For the text-containing cell, return its midpoint in (X, Y) coordinate format. 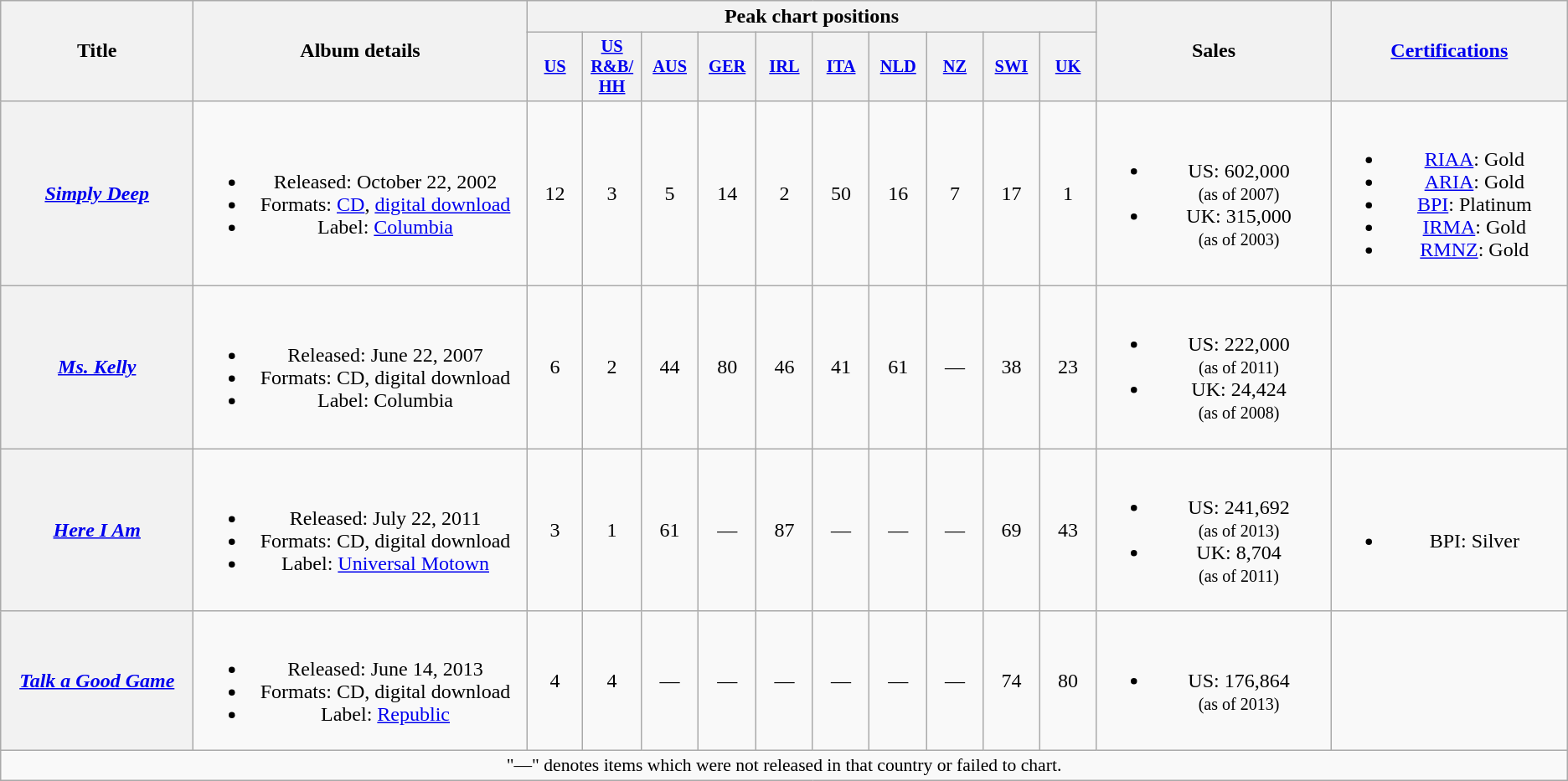
Here I Am (97, 530)
US (554, 67)
23 (1069, 367)
Released: July 22, 2011Formats: CD, digital downloadLabel: Universal Motown (360, 530)
"—" denotes items which were not released in that country or failed to chart. (784, 766)
14 (727, 193)
Released: June 14, 2013Formats: CD, digital downloadLabel: Republic (360, 681)
12 (554, 193)
SWI (1011, 67)
RIAA: GoldARIA: GoldBPI: PlatinumIRMA: GoldRMNZ: Gold (1449, 193)
6 (554, 367)
Title (97, 51)
NLD (898, 67)
46 (785, 367)
Released: October 22, 2002Formats: CD, digital downloadLabel: Columbia (360, 193)
Peak chart positions (811, 17)
BPI: Silver (1449, 530)
GER (727, 67)
41 (841, 367)
Ms. Kelly (97, 367)
16 (898, 193)
Sales (1215, 51)
Album details (360, 51)
7 (955, 193)
US R&B/ HH (612, 67)
Talk a Good Game (97, 681)
Certifications (1449, 51)
5 (669, 193)
50 (841, 193)
US: 241,692(as of 2013)UK: 8,704(as of 2011) (1215, 530)
NZ (955, 67)
38 (1011, 367)
IRL (785, 67)
69 (1011, 530)
AUS (669, 67)
17 (1011, 193)
US: 602,000(as of 2007)UK: 315,000(as of 2003) (1215, 193)
Released: June 22, 2007Formats: CD, digital downloadLabel: Columbia (360, 367)
ITA (841, 67)
74 (1011, 681)
UK (1069, 67)
44 (669, 367)
US: 176,864(as of 2013) (1215, 681)
Simply Deep (97, 193)
87 (785, 530)
US: 222,000(as of 2011)UK: 24,424(as of 2008) (1215, 367)
43 (1069, 530)
